Identify which cell holds the provided text, then report its (X, Y) central coordinate. 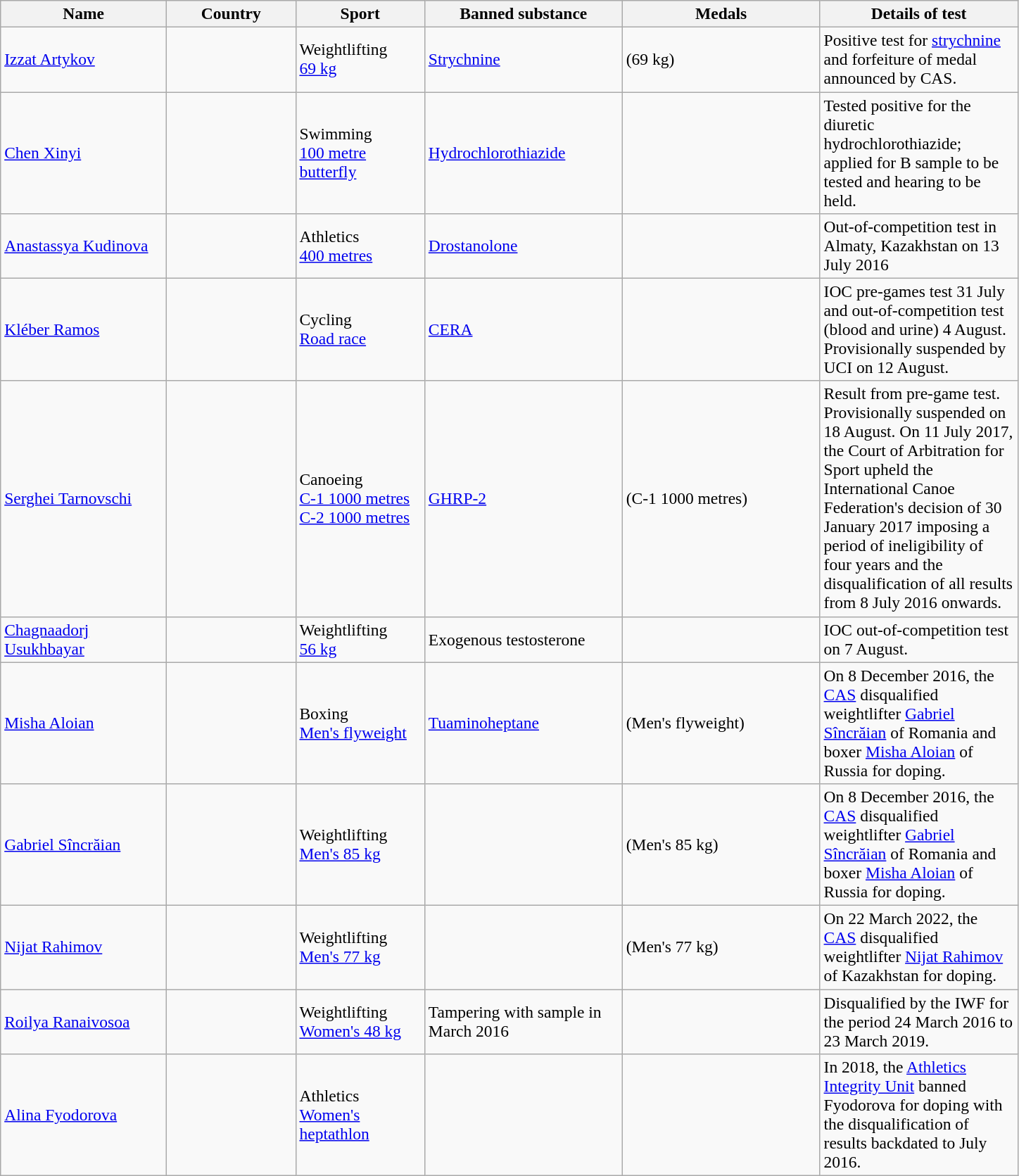
Chagnaadorj Usukhbayar (84, 639)
Kléber Ramos (84, 329)
(Men's 77 kg) (721, 947)
(Men's flyweight) (721, 723)
WeightliftingMen's 85 kg (360, 845)
Strychnine (524, 59)
Cycling Road race (360, 329)
Chen Xinyi (84, 152)
Nijat Rahimov (84, 947)
IOC pre-games test 31 July and out-of-competition test (blood and urine) 4 August. Provisionally suspended by UCI on 12 August. (919, 329)
Country (231, 13)
Athletics 400 metres (360, 246)
Name (84, 13)
Out-of-competition test in Almaty, Kazakhstan on 13 July 2016 (919, 246)
Exogenous testosterone (524, 639)
Anastassya Kudinova (84, 246)
Tampering with sample in March 2016 (524, 1021)
Tuaminoheptane (524, 723)
In 2018, the Athletics Integrity Unit banned Fyodorova for doping with the disqualification of results backdated to July 2016. (919, 1115)
IOC out-of-competition test on 7 August. (919, 639)
Izzat Artykov (84, 59)
Sport (360, 13)
(Men's 85 kg) (721, 845)
Drostanolone (524, 246)
AthleticsWomen's heptathlon (360, 1115)
Gabriel Sîncrăian (84, 845)
Serghei Tarnovschi (84, 498)
Tested positive for the diuretic hydrochlorothiazide; applied for B sample to be tested and hearing to be held. (919, 152)
Hydrochlorothiazide (524, 152)
GHRP-2 (524, 498)
Swimming 100 metre butterfly (360, 152)
Weightlifting 56 kg (360, 639)
CERA (524, 329)
Canoeing C-1 1000 metres C-2 1000 metres (360, 498)
Misha Aloian (84, 723)
BoxingMen's flyweight (360, 723)
Disqualified by the IWF for the period 24 March 2016 to 23 March 2019. (919, 1021)
(C-1 1000 metres) (721, 498)
Alina Fyodorova (84, 1115)
Banned substance (524, 13)
WeightliftingMen's 77 kg (360, 947)
On 22 March 2022, the CAS disqualified weightlifter Nijat Rahimov of Kazakhstan for doping. (919, 947)
Medals (721, 13)
Weightlifting 69 kg (360, 59)
(69 kg) (721, 59)
WeightliftingWomen's 48 kg (360, 1021)
Roilya Ranaivosoa (84, 1021)
Details of test (919, 13)
Positive test for strychnine and forfeiture of medal announced by CAS. (919, 59)
